Determine the (x, y) coordinate at the center of the cell enclosing the given text.  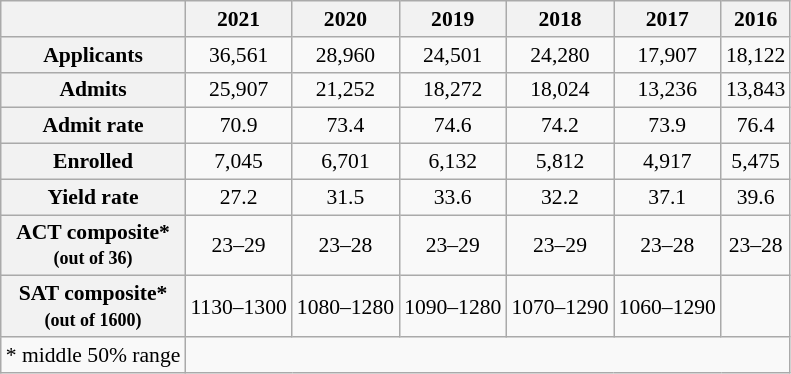
24,280 (560, 54)
37.1 (668, 197)
2016 (756, 19)
13,236 (668, 90)
1070–1290 (560, 306)
Enrolled (94, 161)
28,960 (346, 54)
1090–1280 (452, 306)
1080–1280 (346, 306)
Admits (94, 90)
21,252 (346, 90)
73.9 (668, 126)
70.9 (238, 126)
32.2 (560, 197)
* middle 50% range (94, 355)
2021 (238, 19)
27.2 (238, 197)
4,917 (668, 161)
SAT composite*(out of 1600) (94, 306)
36,561 (238, 54)
5,475 (756, 161)
1130–1300 (238, 306)
17,907 (668, 54)
18,272 (452, 90)
5,812 (560, 161)
74.2 (560, 126)
1060–1290 (668, 306)
2020 (346, 19)
74.6 (452, 126)
Applicants (94, 54)
18,024 (560, 90)
24,501 (452, 54)
ACT composite*(out of 36) (94, 244)
Yield rate (94, 197)
33.6 (452, 197)
73.4 (346, 126)
7,045 (238, 161)
13,843 (756, 90)
76.4 (756, 126)
2017 (668, 19)
Admit rate (94, 126)
6,132 (452, 161)
31.5 (346, 197)
2018 (560, 19)
18,122 (756, 54)
39.6 (756, 197)
6,701 (346, 161)
25,907 (238, 90)
2019 (452, 19)
